Output the (X, Y) coordinate of the center of the cell containing the given text.  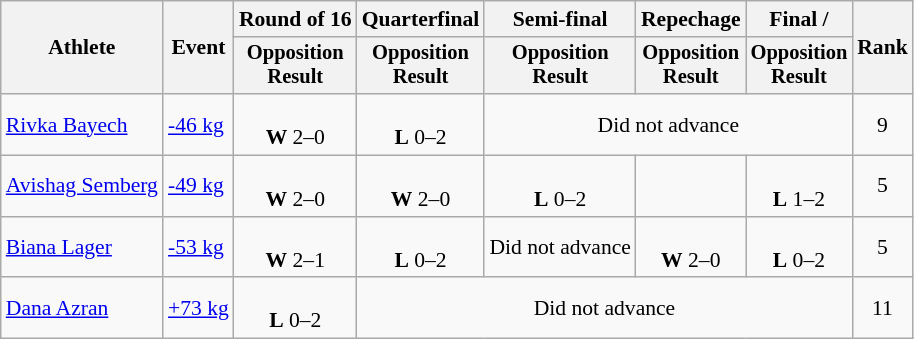
Round of 16 (296, 19)
Dana Azran (82, 308)
-53 kg (198, 248)
Athlete (82, 48)
-46 kg (198, 124)
L 1–2 (800, 186)
11 (882, 308)
Event (198, 48)
Rivka Bayech (82, 124)
W 2–1 (296, 248)
Biana Lager (82, 248)
Semi-final (560, 19)
9 (882, 124)
Quarterfinal (421, 19)
Repechage (691, 19)
Final / (800, 19)
Rank (882, 48)
+73 kg (198, 308)
Avishag Semberg (82, 186)
-49 kg (198, 186)
